Extract the [X, Y] coordinate from the center of the cell holding the provided text.  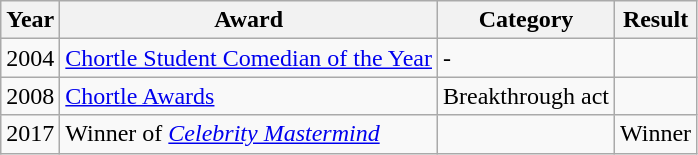
Year [30, 20]
Winner of Celebrity Mastermind [249, 134]
- [526, 58]
Category [526, 20]
Chortle Student Comedian of the Year [249, 58]
Breakthrough act [526, 96]
Winner [656, 134]
2017 [30, 134]
2004 [30, 58]
Chortle Awards [249, 96]
Result [656, 20]
Award [249, 20]
2008 [30, 96]
